Capture the cell that displays the provided text and extract its [X, Y] central coordinate. 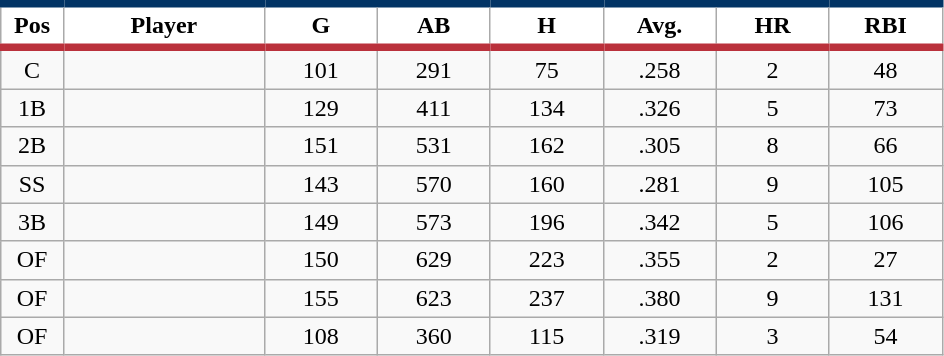
3 [772, 336]
C [32, 68]
411 [434, 108]
Player [164, 26]
129 [320, 108]
HR [772, 26]
8 [772, 146]
G [320, 26]
2B [32, 146]
75 [546, 68]
.355 [660, 260]
223 [546, 260]
155 [320, 298]
106 [886, 222]
149 [320, 222]
105 [886, 184]
.258 [660, 68]
SS [32, 184]
623 [434, 298]
131 [886, 298]
1B [32, 108]
108 [320, 336]
27 [886, 260]
143 [320, 184]
H [546, 26]
101 [320, 68]
151 [320, 146]
73 [886, 108]
Avg. [660, 26]
.305 [660, 146]
3B [32, 222]
54 [886, 336]
629 [434, 260]
160 [546, 184]
.380 [660, 298]
.319 [660, 336]
570 [434, 184]
.326 [660, 108]
RBI [886, 26]
AB [434, 26]
48 [886, 68]
291 [434, 68]
360 [434, 336]
196 [546, 222]
115 [546, 336]
134 [546, 108]
573 [434, 222]
150 [320, 260]
162 [546, 146]
531 [434, 146]
237 [546, 298]
66 [886, 146]
Pos [32, 26]
.281 [660, 184]
.342 [660, 222]
